Capture the cell that displays the provided text and extract its [x, y] central coordinate. 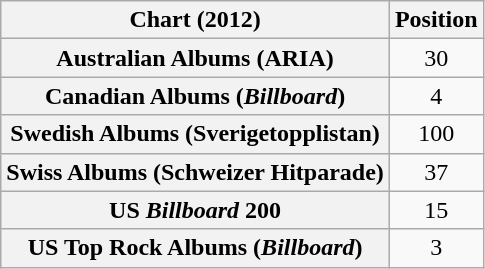
Swiss Albums (Schweizer Hitparade) [196, 172]
Australian Albums (ARIA) [196, 58]
Swedish Albums (Sverigetopplistan) [196, 134]
Position [436, 20]
US Top Rock Albums (Billboard) [196, 248]
37 [436, 172]
30 [436, 58]
100 [436, 134]
15 [436, 210]
Canadian Albums (Billboard) [196, 96]
US Billboard 200 [196, 210]
3 [436, 248]
4 [436, 96]
Chart (2012) [196, 20]
